Identify which cell holds the provided text, then report its (x, y) central coordinate. 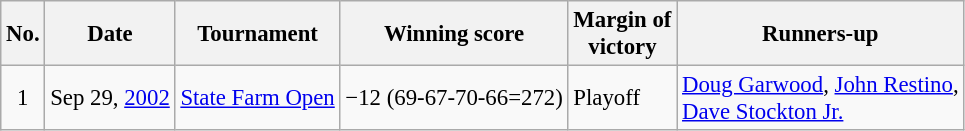
Tournament (258, 34)
Sep 29, 2002 (110, 98)
Runners-up (820, 34)
State Farm Open (258, 98)
−12 (69-67-70-66=272) (454, 98)
Playoff (622, 98)
No. (23, 34)
1 (23, 98)
Doug Garwood, John Restino, Dave Stockton Jr. (820, 98)
Date (110, 34)
Winning score (454, 34)
Margin ofvictory (622, 34)
